Find where the given text appears and provide that cell's center as [x, y] coordinate. 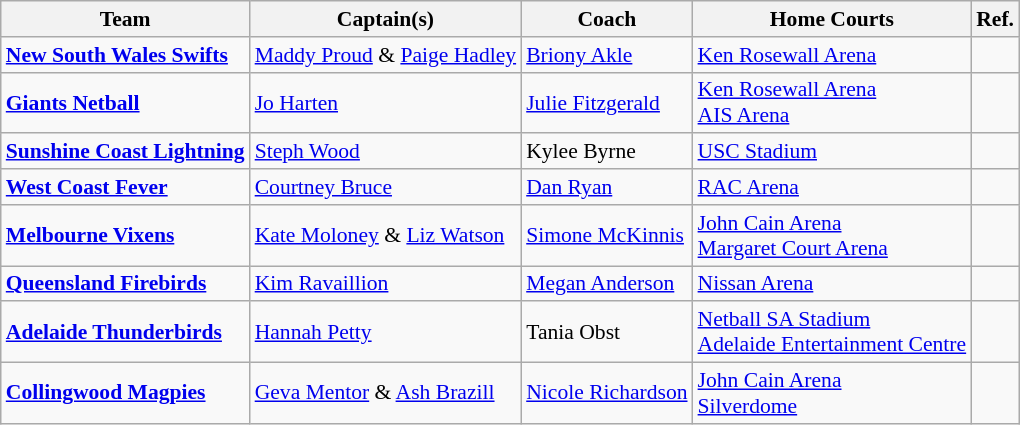
Collingwood Magpies [126, 394]
Kate Moloney & Liz Watson [386, 236]
Hannah Petty [386, 332]
Courtney Bruce [386, 187]
Team [126, 19]
Home Courts [832, 19]
Kim Ravaillion [386, 284]
Ref. [995, 19]
Ken Rosewall ArenaAIS Arena [832, 102]
Briony Akle [606, 55]
Megan Anderson [606, 284]
RAC Arena [832, 187]
West Coast Fever [126, 187]
Tania Obst [606, 332]
Nissan Arena [832, 284]
Coach [606, 19]
Nicole Richardson [606, 394]
Maddy Proud & Paige Hadley [386, 55]
New South Wales Swifts [126, 55]
Adelaide Thunderbirds [126, 332]
Ken Rosewall Arena [832, 55]
Geva Mentor & Ash Brazill [386, 394]
USC Stadium [832, 152]
Kylee Byrne [606, 152]
Giants Netball [126, 102]
Sunshine Coast Lightning [126, 152]
John Cain ArenaMargaret Court Arena [832, 236]
Julie Fitzgerald [606, 102]
John Cain ArenaSilverdome [832, 394]
Queensland Firebirds [126, 284]
Captain(s) [386, 19]
Melbourne Vixens [126, 236]
Simone McKinnis [606, 236]
Netball SA StadiumAdelaide Entertainment Centre [832, 332]
Jo Harten [386, 102]
Dan Ryan [606, 187]
Steph Wood [386, 152]
